From the cell containing the given text, extract its center point as [X, Y] coordinate. 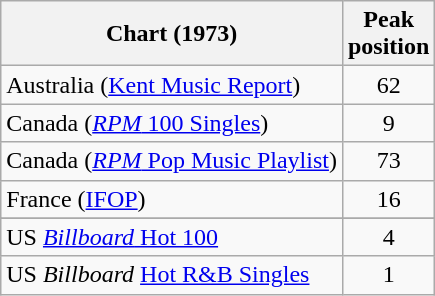
US Billboard Hot 100 [172, 237]
16 [388, 199]
US Billboard Hot R&B Singles [172, 275]
1 [388, 275]
Canada (RPM Pop Music Playlist) [172, 161]
4 [388, 237]
73 [388, 161]
62 [388, 85]
Australia (Kent Music Report) [172, 85]
Canada (RPM 100 Singles) [172, 123]
Chart (1973) [172, 34]
France (IFOP) [172, 199]
Peakposition [388, 34]
9 [388, 123]
